Detect which cell encompasses the target text, then output its (X, Y) center coordinate. 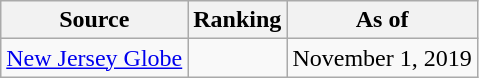
November 1, 2019 (382, 58)
New Jersey Globe (94, 58)
Ranking (238, 20)
As of (382, 20)
Source (94, 20)
